Identify which cell holds the provided text, then report its [x, y] central coordinate. 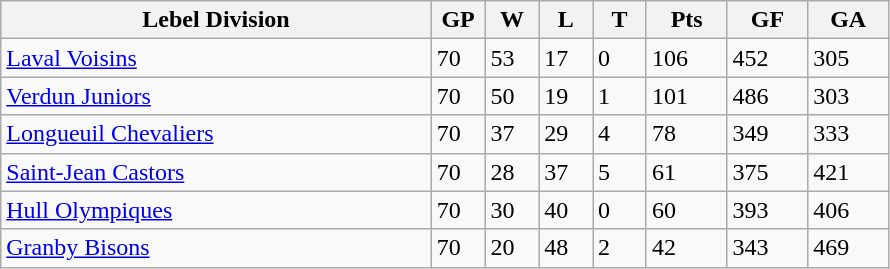
GF [768, 20]
343 [768, 248]
5 [620, 172]
305 [848, 58]
333 [848, 134]
28 [512, 172]
30 [512, 210]
60 [686, 210]
Longueuil Chevaliers [216, 134]
Hull Olympiques [216, 210]
4 [620, 134]
17 [566, 58]
Granby Bisons [216, 248]
303 [848, 96]
486 [768, 96]
393 [768, 210]
106 [686, 58]
29 [566, 134]
L [566, 20]
19 [566, 96]
1 [620, 96]
50 [512, 96]
101 [686, 96]
452 [768, 58]
2 [620, 248]
78 [686, 134]
GA [848, 20]
W [512, 20]
T [620, 20]
GP [458, 20]
Pts [686, 20]
20 [512, 248]
406 [848, 210]
53 [512, 58]
Lebel Division [216, 20]
421 [848, 172]
61 [686, 172]
375 [768, 172]
40 [566, 210]
48 [566, 248]
349 [768, 134]
Saint-Jean Castors [216, 172]
469 [848, 248]
Verdun Juniors [216, 96]
Laval Voisins [216, 58]
42 [686, 248]
